Return (x, y) of the center of cell containing provided text 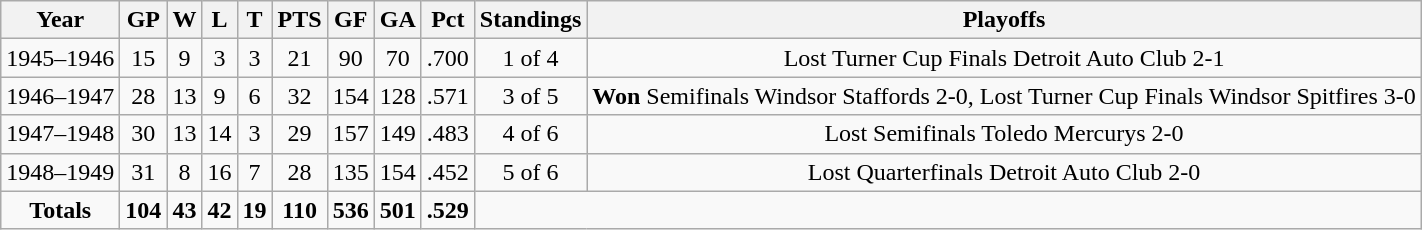
110 (300, 210)
4 of 6 (530, 134)
Totals (60, 210)
Playoffs (1004, 20)
T (254, 20)
15 (144, 58)
135 (350, 172)
5 of 6 (530, 172)
L (220, 20)
16 (220, 172)
PTS (300, 20)
.529 (448, 210)
1948–1949 (60, 172)
Lost Quarterfinals Detroit Auto Club 2-0 (1004, 172)
Won Semifinals Windsor Staffords 2-0, Lost Turner Cup Finals Windsor Spitfires 3-0 (1004, 96)
1947–1948 (60, 134)
8 (184, 172)
21 (300, 58)
W (184, 20)
Pct (448, 20)
32 (300, 96)
70 (398, 58)
42 (220, 210)
1945–1946 (60, 58)
.700 (448, 58)
90 (350, 58)
31 (144, 172)
.571 (448, 96)
157 (350, 134)
149 (398, 134)
29 (300, 134)
3 of 5 (530, 96)
Year (60, 20)
GA (398, 20)
14 (220, 134)
1 of 4 (530, 58)
Lost Semifinals Toledo Mercurys 2-0 (1004, 134)
104 (144, 210)
30 (144, 134)
6 (254, 96)
128 (398, 96)
.483 (448, 134)
19 (254, 210)
43 (184, 210)
Standings (530, 20)
1946–1947 (60, 96)
Lost Turner Cup Finals Detroit Auto Club 2-1 (1004, 58)
536 (350, 210)
.452 (448, 172)
GP (144, 20)
7 (254, 172)
GF (350, 20)
501 (398, 210)
